Determine the (x, y) coordinate at the center of the cell enclosing the given text.  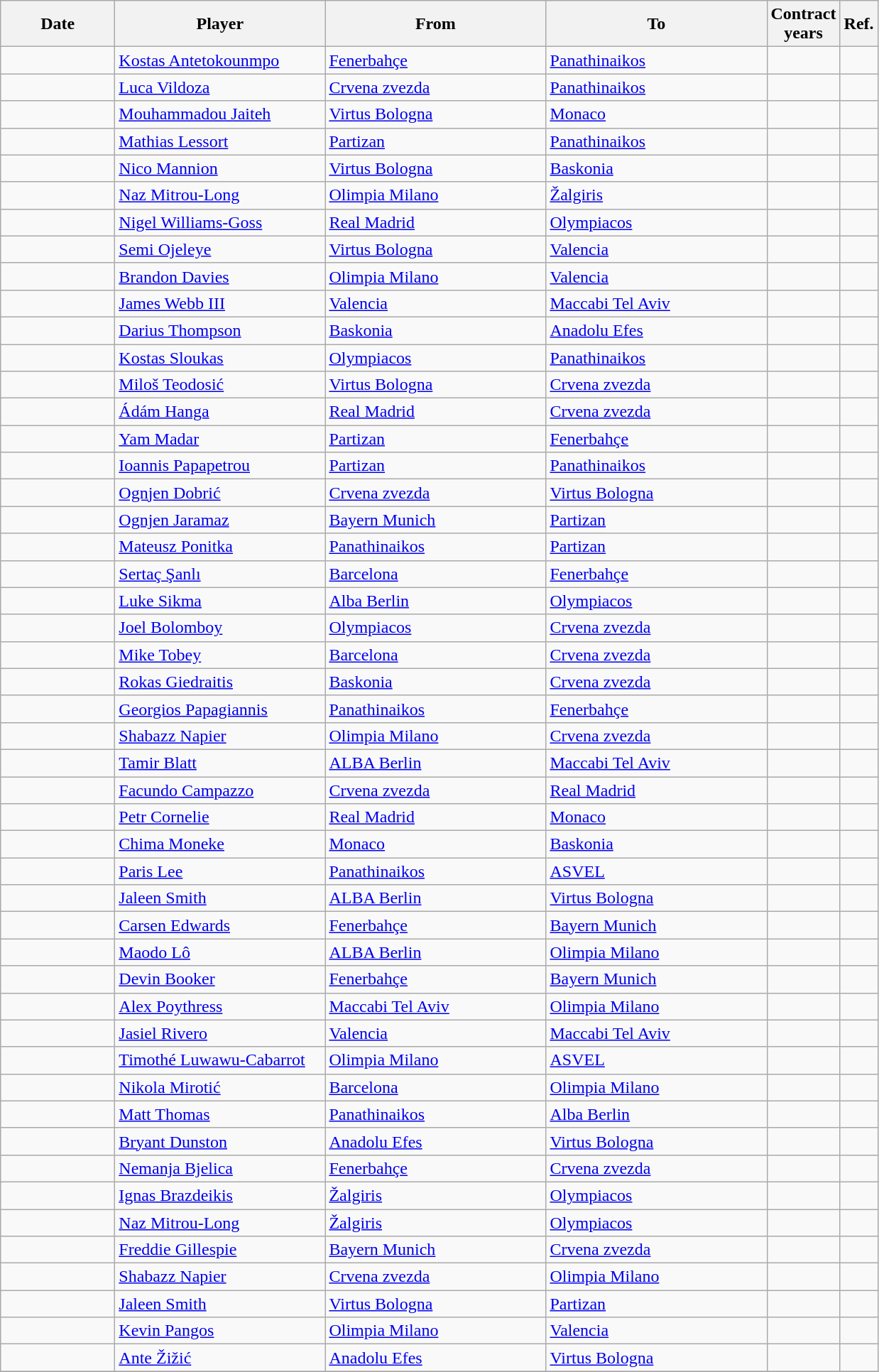
Date (58, 24)
Maodo Lô (220, 952)
Sertaç Şanlı (220, 574)
Contractyears (804, 24)
Ignas Brazdeikis (220, 1195)
Jasiel Rivero (220, 1033)
Georgios Papagiannis (220, 709)
Mike Tobey (220, 655)
Kevin Pangos (220, 1331)
Mathias Lessort (220, 141)
Petr Cornelie (220, 817)
Nikola Mirotić (220, 1087)
Ioannis Papapetrou (220, 466)
Ognjen Jaramaz (220, 520)
Mouhammadou Jaiteh (220, 114)
Devin Booker (220, 979)
Player (220, 24)
Luca Vildoza (220, 87)
Tamir Blatt (220, 763)
Rokas Giedraitis (220, 682)
Ognjen Dobrić (220, 493)
Alex Poythress (220, 1006)
Kostas Antetokounmpo (220, 60)
Timothé Luwawu-Cabarrot (220, 1060)
James Webb III (220, 303)
Ref. (859, 24)
Luke Sikma (220, 601)
Matt Thomas (220, 1114)
Paris Lee (220, 871)
Chima Moneke (220, 844)
Carsen Edwards (220, 925)
Bryant Dunston (220, 1141)
Mateusz Ponitka (220, 547)
Brandon Davies (220, 276)
Freddie Gillespie (220, 1250)
From (436, 24)
Nemanja Bjelica (220, 1168)
Facundo Campazzo (220, 790)
Nigel Williams-Goss (220, 222)
Yam Madar (220, 439)
Ante Žižić (220, 1358)
Kostas Sloukas (220, 357)
Ádám Hanga (220, 412)
Miloš Teodosić (220, 385)
Nico Mannion (220, 168)
Darius Thompson (220, 330)
To (656, 24)
Joel Bolomboy (220, 628)
Semi Ojeleye (220, 249)
